Locate the cell with the specified text and output its [X, Y] center coordinate. 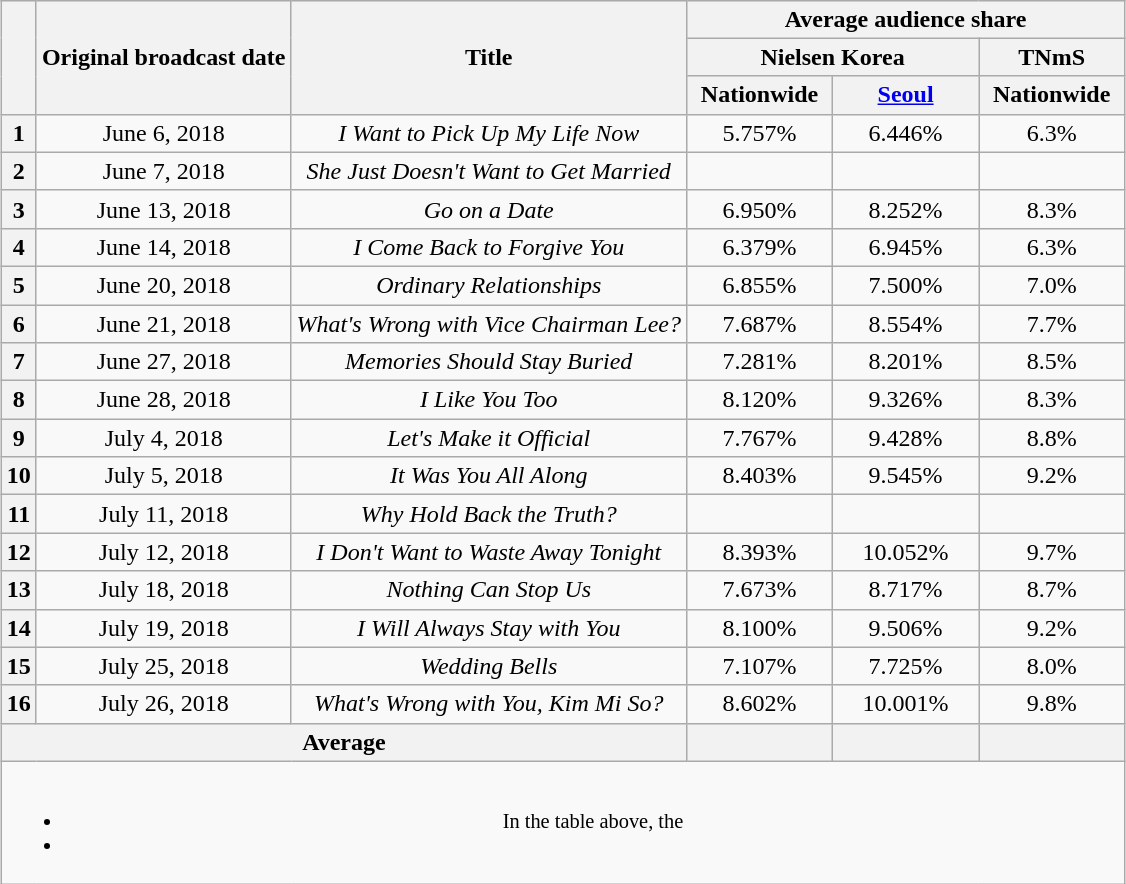
9.326% [906, 400]
7.725% [906, 666]
7.673% [759, 590]
Average [344, 742]
8.717% [906, 590]
8.201% [906, 362]
9.7% [1052, 552]
I Don't Want to Waste Away Tonight [489, 552]
Original broadcast date [164, 57]
She Just Doesn't Want to Get Married [489, 171]
7.500% [906, 285]
9.428% [906, 438]
8.393% [759, 552]
8.7% [1052, 590]
I Want to Pick Up My Life Now [489, 133]
9.8% [1052, 704]
Nielsen Korea [832, 57]
In the table above, the [562, 822]
6 [18, 323]
5 [18, 285]
7.687% [759, 323]
8.0% [1052, 666]
12 [18, 552]
June 7, 2018 [164, 171]
June 28, 2018 [164, 400]
What's Wrong with Vice Chairman Lee? [489, 323]
13 [18, 590]
June 6, 2018 [164, 133]
July 25, 2018 [164, 666]
July 11, 2018 [164, 514]
Go on a Date [489, 209]
Wedding Bells [489, 666]
Title [489, 57]
8.120% [759, 400]
June 21, 2018 [164, 323]
9.545% [906, 476]
8.100% [759, 628]
June 13, 2018 [164, 209]
16 [18, 704]
2 [18, 171]
6.950% [759, 209]
July 4, 2018 [164, 438]
7.281% [759, 362]
July 19, 2018 [164, 628]
July 5, 2018 [164, 476]
11 [18, 514]
Nothing Can Stop Us [489, 590]
14 [18, 628]
8.5% [1052, 362]
July 12, 2018 [164, 552]
Why Hold Back the Truth? [489, 514]
Ordinary Relationships [489, 285]
6.379% [759, 247]
8 [18, 400]
8.554% [906, 323]
5.757% [759, 133]
Let's Make it Official [489, 438]
7 [18, 362]
It Was You All Along [489, 476]
TNmS [1052, 57]
I Like You Too [489, 400]
7.0% [1052, 285]
Seoul [906, 95]
9.506% [906, 628]
6.855% [759, 285]
1 [18, 133]
10.001% [906, 704]
4 [18, 247]
7.107% [759, 666]
July 18, 2018 [164, 590]
What's Wrong with You, Kim Mi So? [489, 704]
Average audience share [905, 19]
15 [18, 666]
8.403% [759, 476]
6.446% [906, 133]
June 20, 2018 [164, 285]
9 [18, 438]
3 [18, 209]
June 27, 2018 [164, 362]
June 14, 2018 [164, 247]
10.052% [906, 552]
7.7% [1052, 323]
7.767% [759, 438]
6.945% [906, 247]
I Will Always Stay with You [489, 628]
8.8% [1052, 438]
8.252% [906, 209]
8.602% [759, 704]
10 [18, 476]
Memories Should Stay Buried [489, 362]
July 26, 2018 [164, 704]
I Come Back to Forgive You [489, 247]
